Return the (X, Y) coordinate for the center point of the cell that contains the specified text.  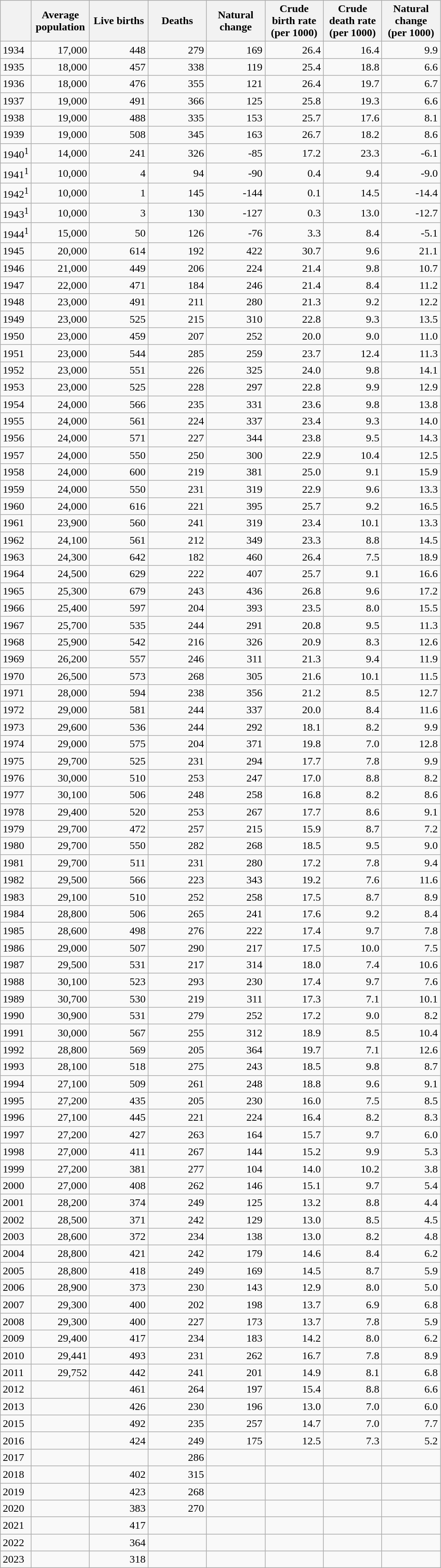
20,000 (61, 251)
442 (119, 1373)
1947 (16, 285)
30,700 (61, 999)
597 (119, 608)
476 (119, 84)
1999 (16, 1169)
21.2 (294, 693)
1969 (16, 659)
411 (119, 1152)
1981 (16, 863)
395 (235, 506)
250 (177, 455)
344 (235, 438)
315 (177, 1474)
331 (235, 404)
2011 (16, 1373)
179 (235, 1254)
286 (177, 1457)
300 (235, 455)
14.6 (294, 1254)
1986 (16, 948)
12.4 (352, 353)
24,500 (61, 574)
2018 (16, 1474)
2019 (16, 1492)
569 (119, 1050)
509 (119, 1084)
373 (119, 1288)
488 (119, 118)
461 (119, 1389)
424 (119, 1440)
15,000 (61, 233)
16.5 (411, 506)
6.9 (352, 1305)
1984 (16, 914)
21.1 (411, 251)
-14.4 (411, 193)
508 (119, 135)
183 (235, 1339)
-85 (235, 154)
436 (235, 591)
2004 (16, 1254)
126 (177, 233)
2003 (16, 1237)
7.7 (411, 1423)
345 (177, 135)
15.5 (411, 608)
1934 (16, 50)
-5.1 (411, 233)
355 (177, 84)
2009 (16, 1339)
1953 (16, 387)
2008 (16, 1322)
457 (119, 67)
423 (119, 1492)
1972 (16, 710)
23,900 (61, 523)
1952 (16, 370)
-6.1 (411, 154)
557 (119, 659)
25,400 (61, 608)
1970 (16, 676)
13.5 (411, 319)
18.0 (294, 965)
600 (119, 472)
4.4 (411, 1202)
Deaths (177, 21)
26.8 (294, 591)
1965 (16, 591)
29,100 (61, 897)
0.1 (294, 193)
1936 (16, 84)
5.4 (411, 1185)
1994 (16, 1084)
143 (235, 1288)
14,000 (61, 154)
2015 (16, 1423)
6.7 (411, 84)
1959 (16, 489)
265 (177, 914)
192 (177, 251)
14.2 (294, 1339)
679 (119, 591)
173 (235, 1322)
349 (235, 540)
15.2 (294, 1152)
2020 (16, 1509)
1949 (16, 319)
507 (119, 948)
318 (119, 1560)
163 (235, 135)
1963 (16, 557)
15.7 (294, 1135)
1987 (16, 965)
374 (119, 1202)
2021 (16, 1526)
196 (235, 1406)
16.6 (411, 574)
2007 (16, 1305)
19.2 (294, 880)
2005 (16, 1271)
1980 (16, 846)
523 (119, 982)
294 (235, 761)
1939 (16, 135)
1966 (16, 608)
Natural change (235, 21)
29,752 (61, 1373)
263 (177, 1135)
20.8 (294, 625)
356 (235, 693)
202 (177, 1305)
197 (235, 1389)
-127 (235, 213)
314 (235, 965)
12.7 (411, 693)
23.6 (294, 404)
2016 (16, 1440)
2010 (16, 1356)
1968 (16, 642)
28,200 (61, 1202)
3.8 (411, 1169)
1979 (16, 829)
238 (177, 693)
293 (177, 982)
10.6 (411, 965)
11.5 (411, 676)
1975 (16, 761)
560 (119, 523)
15.1 (294, 1185)
418 (119, 1271)
26.7 (294, 135)
0.3 (294, 213)
28,000 (61, 693)
1 (119, 193)
3 (119, 213)
104 (235, 1169)
216 (177, 642)
2012 (16, 1389)
493 (119, 1356)
21,000 (61, 268)
472 (119, 829)
14.9 (294, 1373)
1967 (16, 625)
212 (177, 540)
1992 (16, 1050)
642 (119, 557)
-12.7 (411, 213)
25,900 (61, 642)
1958 (16, 472)
1971 (16, 693)
24.0 (294, 370)
335 (177, 118)
4 (119, 173)
25.0 (294, 472)
-90 (235, 173)
1937 (16, 101)
26,200 (61, 659)
1977 (16, 795)
29,600 (61, 727)
30,900 (61, 1016)
1957 (16, 455)
427 (119, 1135)
1982 (16, 880)
1961 (16, 523)
19411 (16, 173)
325 (235, 370)
407 (235, 574)
264 (177, 1389)
544 (119, 353)
542 (119, 642)
28,500 (61, 1220)
1990 (16, 1016)
17.3 (294, 999)
14.1 (411, 370)
393 (235, 608)
2001 (16, 1202)
2023 (16, 1560)
Live births (119, 21)
146 (235, 1185)
1954 (16, 404)
16.7 (294, 1356)
459 (119, 336)
14.7 (294, 1423)
12.8 (411, 744)
282 (177, 846)
1964 (16, 574)
21.6 (294, 676)
1960 (16, 506)
10.2 (352, 1169)
175 (235, 1440)
25.8 (294, 101)
11.2 (411, 285)
28,100 (61, 1067)
297 (235, 387)
7.2 (411, 829)
Crude birth rate (per 1000) (294, 21)
1951 (16, 353)
11.0 (411, 336)
1973 (16, 727)
3.3 (294, 233)
426 (119, 1406)
573 (119, 676)
16.8 (294, 795)
408 (119, 1185)
4.5 (411, 1220)
182 (177, 557)
448 (119, 50)
422 (235, 251)
-76 (235, 233)
1989 (16, 999)
338 (177, 67)
1995 (16, 1101)
530 (119, 999)
23.5 (294, 608)
228 (177, 387)
1950 (16, 336)
305 (235, 676)
94 (177, 173)
28,900 (61, 1288)
226 (177, 370)
575 (119, 744)
20.9 (294, 642)
201 (235, 1373)
449 (119, 268)
Crude death rate (per 1000) (352, 21)
2013 (16, 1406)
Natural change (per 1000) (411, 21)
129 (235, 1220)
536 (119, 727)
291 (235, 625)
285 (177, 353)
30.7 (294, 251)
310 (235, 319)
13.2 (294, 1202)
255 (177, 1033)
10.7 (411, 268)
7.3 (352, 1440)
520 (119, 812)
492 (119, 1423)
366 (177, 101)
1935 (16, 67)
4.8 (411, 1237)
2022 (16, 1543)
16.0 (294, 1101)
-144 (235, 193)
276 (177, 931)
290 (177, 948)
1956 (16, 438)
153 (235, 118)
551 (119, 370)
629 (119, 574)
24,100 (61, 540)
616 (119, 506)
223 (177, 880)
2017 (16, 1457)
12.2 (411, 302)
1976 (16, 778)
50 (119, 233)
1938 (16, 118)
2000 (16, 1185)
1996 (16, 1118)
11.9 (411, 659)
13.8 (411, 404)
435 (119, 1101)
261 (177, 1084)
26,500 (61, 676)
498 (119, 931)
18.1 (294, 727)
19431 (16, 213)
1974 (16, 744)
17.0 (294, 778)
7.4 (352, 965)
119 (235, 67)
2006 (16, 1288)
571 (119, 438)
1983 (16, 897)
535 (119, 625)
594 (119, 693)
1955 (16, 421)
1945 (16, 251)
121 (235, 84)
-9.0 (411, 173)
24,300 (61, 557)
25,700 (61, 625)
471 (119, 285)
581 (119, 710)
1998 (16, 1152)
19401 (16, 154)
0.4 (294, 173)
10.0 (352, 948)
292 (235, 727)
1946 (16, 268)
1948 (16, 302)
275 (177, 1067)
372 (119, 1237)
1997 (16, 1135)
445 (119, 1118)
23.7 (294, 353)
19.8 (294, 744)
184 (177, 285)
1978 (16, 812)
1962 (16, 540)
144 (235, 1152)
164 (235, 1135)
511 (119, 863)
5.2 (411, 1440)
1993 (16, 1067)
23.8 (294, 438)
567 (119, 1033)
15.4 (294, 1389)
270 (177, 1509)
25,300 (61, 591)
Average population (61, 21)
198 (235, 1305)
518 (119, 1067)
383 (119, 1509)
614 (119, 251)
5.3 (411, 1152)
145 (177, 193)
18.2 (352, 135)
2002 (16, 1220)
207 (177, 336)
25.4 (294, 67)
211 (177, 302)
1991 (16, 1033)
29,441 (61, 1356)
206 (177, 268)
312 (235, 1033)
19441 (16, 233)
5.0 (411, 1288)
14.3 (411, 438)
17,000 (61, 50)
402 (119, 1474)
1985 (16, 931)
138 (235, 1237)
247 (235, 778)
19.3 (352, 101)
277 (177, 1169)
343 (235, 880)
259 (235, 353)
460 (235, 557)
22,000 (61, 285)
130 (177, 213)
19421 (16, 193)
1988 (16, 982)
421 (119, 1254)
